For the text-containing cell, return its midpoint in [X, Y] coordinate format. 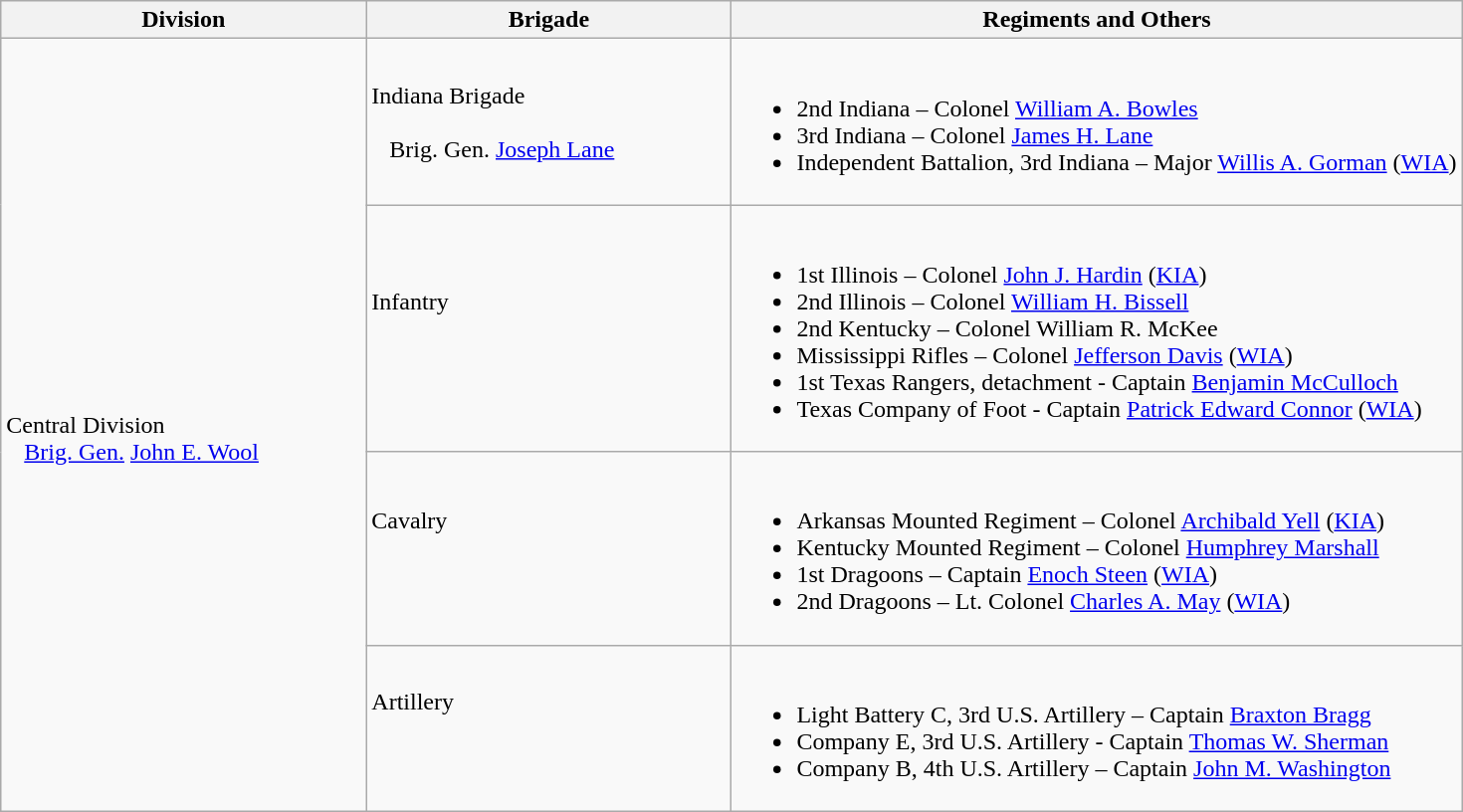
Division [183, 20]
Cavalry [549, 548]
Central Division Brig. Gen. John E. Wool [183, 425]
Artillery [549, 728]
Infantry [549, 328]
Regiments and Others [1097, 20]
2nd Indiana – Colonel William A. Bowles3rd Indiana – Colonel James H. LaneIndependent Battalion, 3rd Indiana – Major Willis A. Gorman (WIA) [1097, 121]
Brigade [549, 20]
Indiana Brigade Brig. Gen. Joseph Lane [549, 121]
